Pinpoint the cell where the given text exists, returning its (x, y) midpoint coordinate. 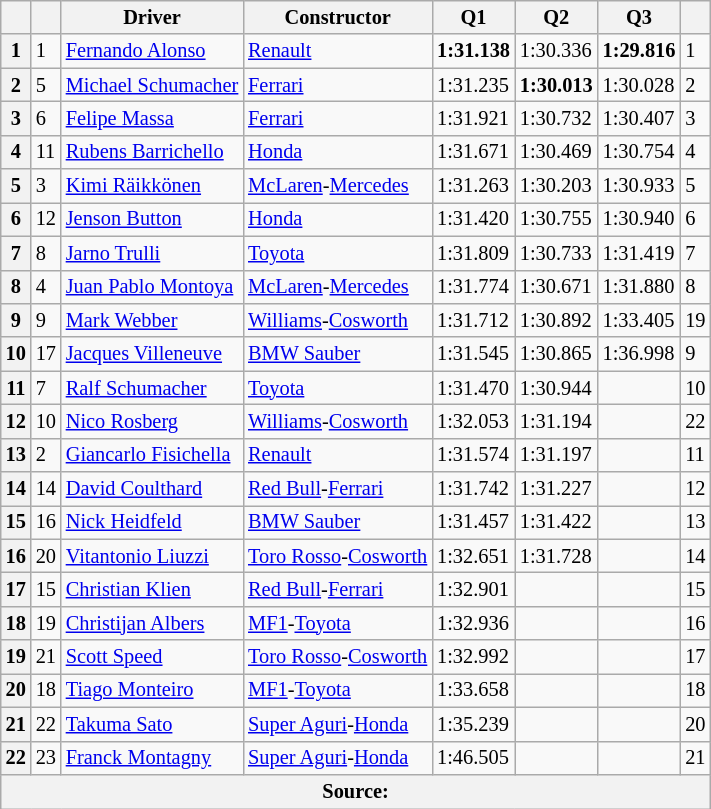
1:30.754 (640, 152)
Driver (152, 17)
1:30.407 (640, 118)
1:32.992 (474, 657)
1:32.053 (474, 421)
1:30.013 (556, 85)
1:46.505 (474, 758)
1:31.671 (474, 152)
1:31.138 (474, 51)
1:30.733 (556, 253)
Scott Speed (152, 657)
1:32.936 (474, 623)
1:30.671 (556, 287)
1:30.892 (556, 320)
Giancarlo Fisichella (152, 455)
Nico Rosberg (152, 421)
Q2 (556, 17)
Christian Klien (152, 589)
Fernando Alonso (152, 51)
1:31.470 (474, 388)
1:35.239 (474, 724)
1:31.419 (640, 253)
1:32.901 (474, 589)
1:30.028 (640, 85)
Source: (356, 791)
1:31.422 (556, 522)
1:36.998 (640, 354)
1:30.336 (556, 51)
Ralf Schumacher (152, 388)
1:30.944 (556, 388)
1:31.921 (474, 118)
David Coulthard (152, 489)
Michael Schumacher (152, 85)
1:31.457 (474, 522)
Jenson Button (152, 219)
1:31.574 (474, 455)
Nick Heidfeld (152, 522)
23 (46, 758)
1:31.728 (556, 556)
1:33.405 (640, 320)
Q3 (640, 17)
Christijan Albers (152, 623)
1:31.197 (556, 455)
1:30.940 (640, 219)
1:31.263 (474, 186)
Mark Webber (152, 320)
1:31.774 (474, 287)
1:30.865 (556, 354)
1:30.469 (556, 152)
1:31.545 (474, 354)
1:32.651 (474, 556)
Franck Montagny (152, 758)
Tiago Monteiro (152, 690)
Constructor (338, 17)
Kimi Räikkönen (152, 186)
Jarno Trulli (152, 253)
Rubens Barrichello (152, 152)
Q1 (474, 17)
1:30.203 (556, 186)
1:31.235 (474, 85)
Takuma Sato (152, 724)
1:31.194 (556, 421)
1:33.658 (474, 690)
1:31.420 (474, 219)
1:30.755 (556, 219)
Felipe Massa (152, 118)
1:31.742 (474, 489)
1:31.809 (474, 253)
1:30.933 (640, 186)
1:31.712 (474, 320)
Juan Pablo Montoya (152, 287)
Jacques Villeneuve (152, 354)
Vitantonio Liuzzi (152, 556)
1:31.880 (640, 287)
1:30.732 (556, 118)
1:29.816 (640, 51)
1:31.227 (556, 489)
